Pinpoint the cell where the given text exists, returning its [X, Y] midpoint coordinate. 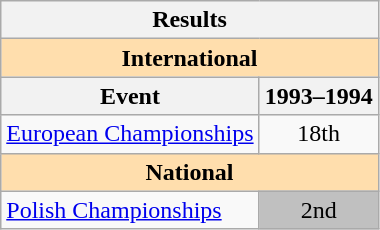
Event [130, 96]
Results [190, 20]
National [190, 172]
Polish Championships [130, 210]
1993–1994 [318, 96]
2nd [318, 210]
International [190, 58]
European Championships [130, 134]
18th [318, 134]
